Locate the cell with the specified text and output its [X, Y] center coordinate. 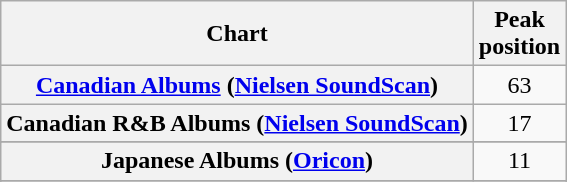
Japanese Albums (Oricon) [238, 161]
Peakposition [519, 34]
Canadian R&B Albums (Nielsen SoundScan) [238, 123]
11 [519, 161]
Chart [238, 34]
17 [519, 123]
Canadian Albums (Nielsen SoundScan) [238, 85]
63 [519, 85]
